Detect which cell encompasses the target text, then output its (X, Y) center coordinate. 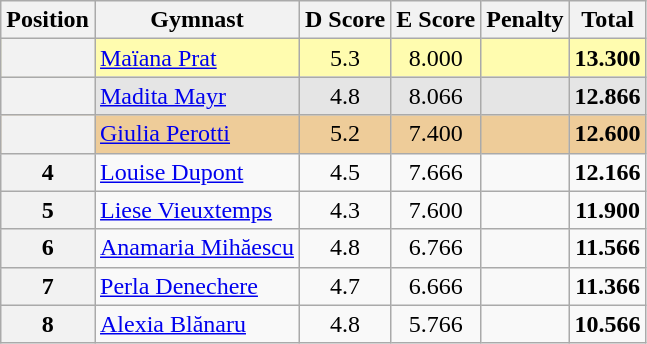
Anamaria Mihăescu (196, 248)
6.666 (436, 286)
12.866 (608, 96)
8 (48, 324)
Liese Vieuxtemps (196, 210)
13.300 (608, 58)
E Score (436, 20)
Alexia Blănaru (196, 324)
8.000 (436, 58)
Giulia Perotti (196, 134)
Perla Denechere (196, 286)
4.3 (344, 210)
5 (48, 210)
Penalty (525, 20)
Total (608, 20)
12.600 (608, 134)
Louise Dupont (196, 172)
5.766 (436, 324)
10.566 (608, 324)
Position (48, 20)
11.566 (608, 248)
Maïana Prat (196, 58)
6 (48, 248)
Gymnast (196, 20)
4.7 (344, 286)
7.400 (436, 134)
Madita Mayr (196, 96)
4 (48, 172)
12.166 (608, 172)
7.666 (436, 172)
8.066 (436, 96)
6.766 (436, 248)
4.5 (344, 172)
D Score (344, 20)
7.600 (436, 210)
11.900 (608, 210)
7 (48, 286)
11.366 (608, 286)
5.2 (344, 134)
5.3 (344, 58)
